Detect which cell encompasses the target text, then output its (x, y) center coordinate. 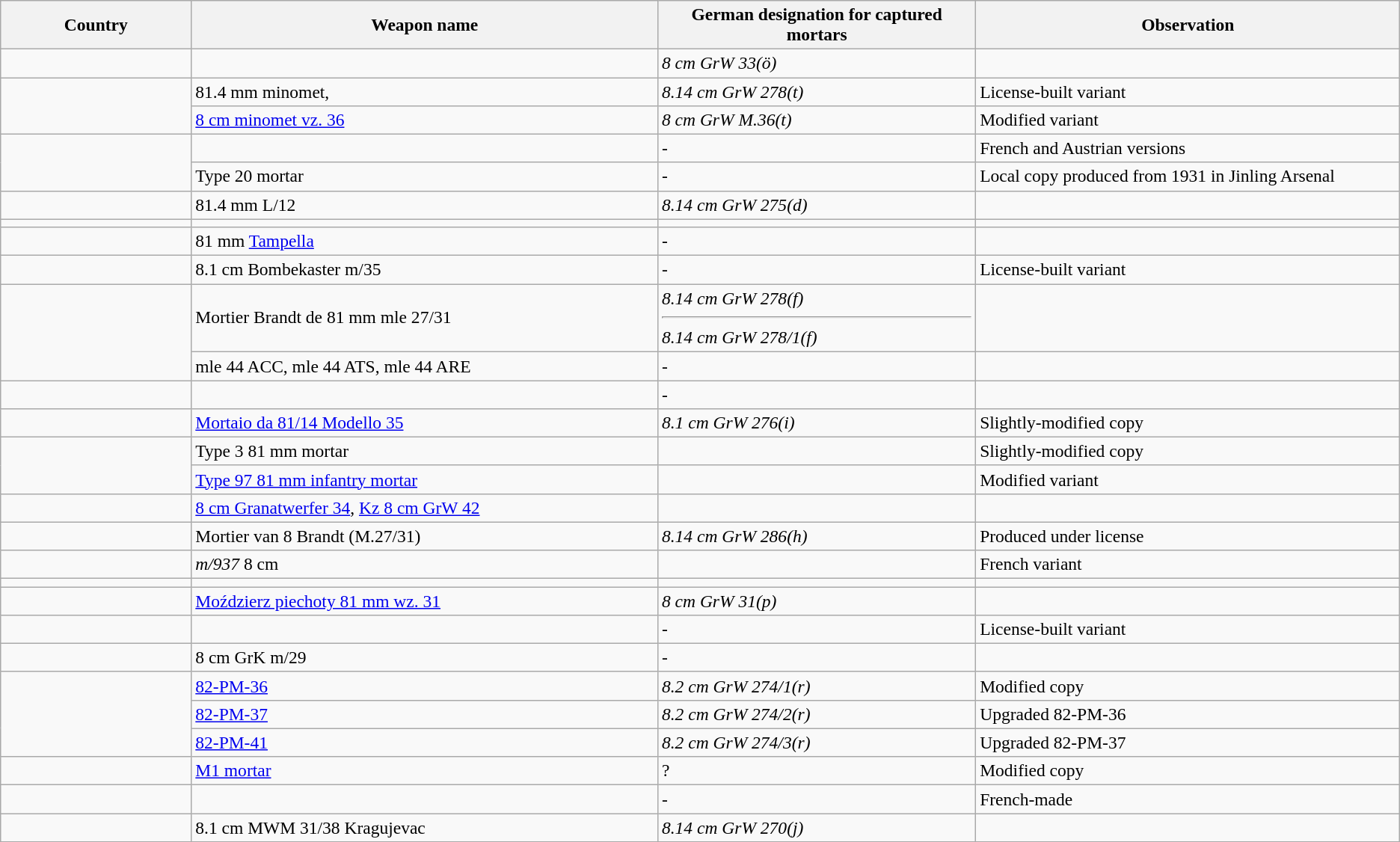
Local copy produced from 1931 in Jinling Arsenal (1188, 176)
? (817, 771)
81.4 mm L/12 (425, 205)
82-PM-41 (425, 743)
8 cm GrW 33(ö) (817, 63)
Upgraded 82-PM-37 (1188, 743)
8.14 cm GrW 278(t) (817, 91)
German designation for captured mortars (817, 24)
Weapon name (425, 24)
m/937 8 cm (425, 565)
French and Austrian versions (1188, 148)
mle 44 ACC, mle 44 ATS, mle 44 ARE (425, 366)
Produced under license (1188, 536)
8.14 cm GrW 270(j) (817, 827)
8.2 cm GrW 274/2(r) (817, 714)
8.14 cm GrW 286(h) (817, 536)
Type 20 mortar (425, 176)
French variant (1188, 565)
8 cm minomet vz. 36 (425, 120)
8.2 cm GrW 274/1(r) (817, 686)
82-PM-36 (425, 686)
Type 97 81 mm infantry mortar (425, 479)
8 cm GrK m/29 (425, 657)
8.14 cm GrW 275(d) (817, 205)
8.14 cm GrW 278(f)8.14 cm GrW 278/1(f) (817, 317)
Mortier Brandt de 81 mm mle 27/31 (425, 317)
Upgraded 82-PM-36 (1188, 714)
8.1 cm GrW 276(i) (817, 422)
8.1 cm MWM 31/38 Kragujevac (425, 827)
8 cm Granatwerfer 34, Kz 8 cm GrW 42 (425, 508)
French-made (1188, 799)
Mortier van 8 Brandt (M.27/31) (425, 536)
8.1 cm Bombekaster m/35 (425, 269)
81 mm Tampella (425, 241)
M1 mortar (425, 771)
Mortaio da 81/14 Modello 35 (425, 422)
Moździerz piechoty 81 mm wz. 31 (425, 600)
Country (96, 24)
8 cm GrW 31(p) (817, 600)
82-PM-37 (425, 714)
Type 3 81 mm mortar (425, 451)
Observation (1188, 24)
81.4 mm minomet, (425, 91)
8 cm GrW M.36(t) (817, 120)
8.2 cm GrW 274/3(r) (817, 743)
